Scan for the cell matching the given text and deliver its [x, y] coordinate at center. 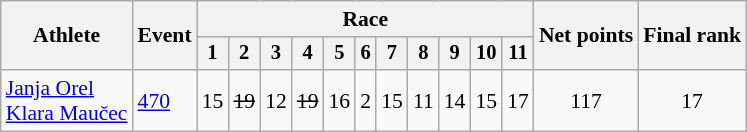
9 [455, 54]
1 [213, 54]
8 [424, 54]
4 [308, 54]
7 [392, 54]
Event [165, 36]
117 [586, 100]
Janja OrelKlara Maučec [67, 100]
14 [455, 100]
Athlete [67, 36]
10 [486, 54]
Final rank [692, 36]
Net points [586, 36]
6 [366, 54]
12 [276, 100]
Race [366, 19]
470 [165, 100]
16 [339, 100]
3 [276, 54]
5 [339, 54]
